From the cell containing the given text, extract its center point as (X, Y) coordinate. 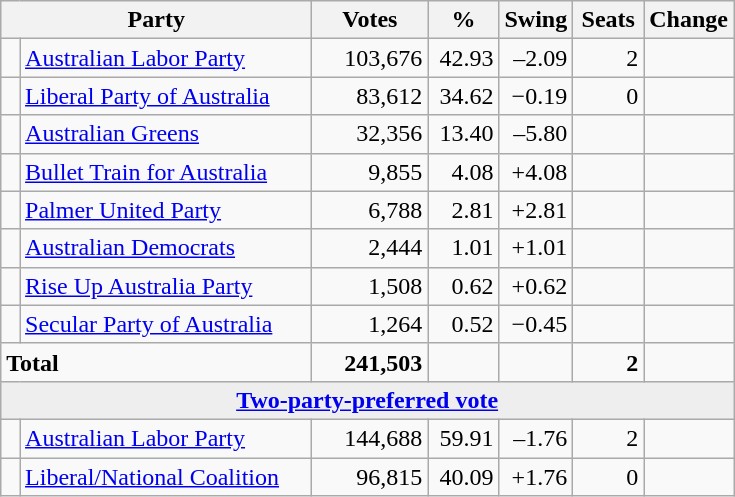
1.01 (464, 248)
32,356 (370, 134)
2,444 (370, 248)
Liberal/National Coalition (166, 477)
+4.08 (536, 172)
−0.45 (536, 324)
6,788 (370, 210)
Swing (536, 20)
Secular Party of Australia (166, 324)
Two-party-preferred vote (368, 400)
1,508 (370, 286)
Australian Democrats (166, 248)
83,612 (370, 96)
34.62 (464, 96)
+1.01 (536, 248)
59.91 (464, 438)
241,503 (370, 362)
0.62 (464, 286)
Change (689, 20)
13.40 (464, 134)
Bullet Train for Australia (166, 172)
Rise Up Australia Party (166, 286)
Total (156, 362)
2.81 (464, 210)
9,855 (370, 172)
–2.09 (536, 58)
+0.62 (536, 286)
–5.80 (536, 134)
+1.76 (536, 477)
103,676 (370, 58)
96,815 (370, 477)
Votes (370, 20)
% (464, 20)
1,264 (370, 324)
–1.76 (536, 438)
40.09 (464, 477)
0.52 (464, 324)
Liberal Party of Australia (166, 96)
4.08 (464, 172)
Palmer United Party (166, 210)
Seats (608, 20)
42.93 (464, 58)
−0.19 (536, 96)
144,688 (370, 438)
Party (156, 20)
+2.81 (536, 210)
Australian Greens (166, 134)
